Pinpoint the cell where the given text exists, returning its [X, Y] midpoint coordinate. 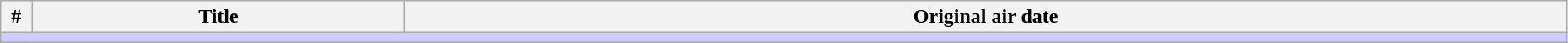
Title [218, 17]
Original air date [985, 17]
# [17, 17]
